Extract the (x, y) coordinate from the center of the cell holding the provided text.  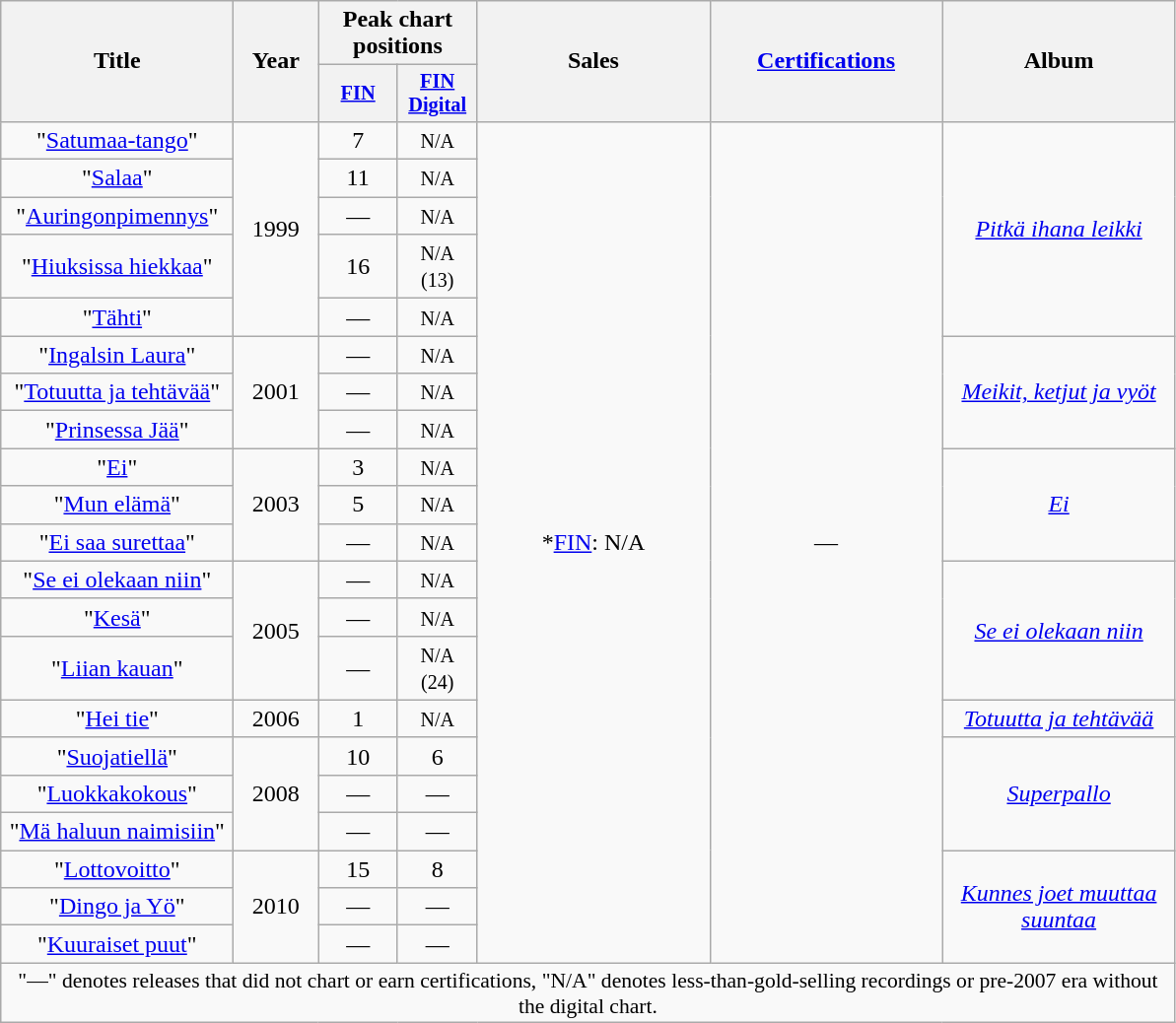
2006 (276, 718)
"Lottovoitto" (117, 869)
2003 (276, 505)
Kunnes joet muuttaa suuntaa (1059, 907)
Album (1059, 61)
Year (276, 61)
Title (117, 61)
"Kesä" (117, 617)
5 (359, 505)
Se ei olekaan niin (1059, 631)
1999 (276, 229)
Totuutta ja tehtävää (1059, 718)
8 (438, 869)
"Dingo ja Yö" (117, 907)
11 (359, 178)
15 (359, 869)
*FIN: N/A (593, 542)
7 (359, 140)
"Salaa" (117, 178)
"Hiuksissa hiekkaa" (117, 266)
"Kuuraiset puut" (117, 944)
"Prinsessa Jää" (117, 430)
2001 (276, 392)
N/A(13) (438, 266)
16 (359, 266)
"Tähti" (117, 317)
Pitkä ihana leikki (1059, 229)
Ei (1059, 505)
1 (359, 718)
"Se ei olekaan niin" (117, 580)
"Ei saa surettaa" (117, 542)
FIN (359, 94)
N/A(24) (438, 668)
Superpallo (1059, 793)
Meikit, ketjut ja vyöt (1059, 392)
"Auringonpimennys" (117, 216)
"Liian kauan" (117, 668)
"Satumaa-tango" (117, 140)
6 (438, 756)
FINDigital (438, 94)
Sales (593, 61)
"Suojatiellä" (117, 756)
"Hei tie" (117, 718)
3 (359, 467)
2008 (276, 793)
Certifications (826, 61)
Peak chart positions (398, 34)
"Totuutta ja tehtävää" (117, 392)
2005 (276, 631)
"Ei" (117, 467)
"Luokkakokous" (117, 793)
10 (359, 756)
"Mä haluun naimisiin" (117, 832)
2010 (276, 907)
"Mun elämä" (117, 505)
"Ingalsin Laura" (117, 355)
